For the text-containing cell, return its midpoint in [x, y] coordinate format. 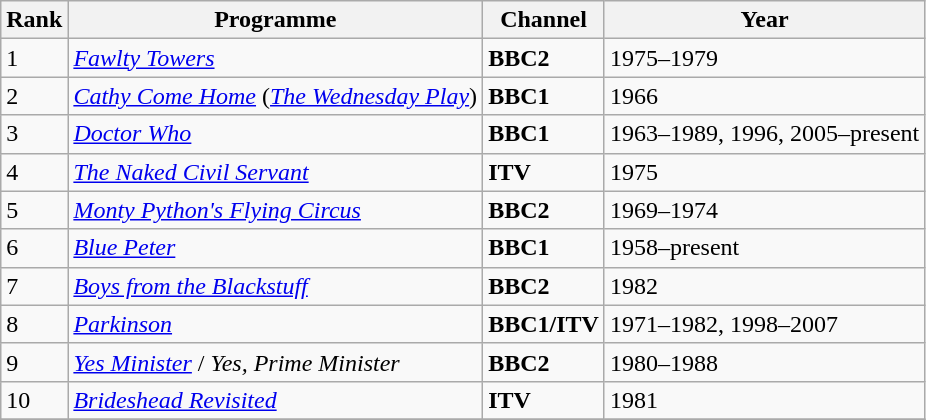
1980–1988 [764, 362]
Year [764, 20]
8 [34, 324]
Monty Python's Flying Circus [276, 210]
Brideshead Revisited [276, 400]
10 [34, 400]
7 [34, 286]
1 [34, 58]
Blue Peter [276, 248]
3 [34, 134]
Channel [544, 20]
1969–1974 [764, 210]
1975–1979 [764, 58]
1963–1989, 1996, 2005–present [764, 134]
1966 [764, 96]
Doctor Who [276, 134]
1982 [764, 286]
2 [34, 96]
1981 [764, 400]
Yes Minister / Yes, Prime Minister [276, 362]
Fawlty Towers [276, 58]
6 [34, 248]
9 [34, 362]
Programme [276, 20]
1958–present [764, 248]
Cathy Come Home (The Wednesday Play) [276, 96]
Parkinson [276, 324]
4 [34, 172]
Boys from the Blackstuff [276, 286]
1971–1982, 1998–2007 [764, 324]
Rank [34, 20]
1975 [764, 172]
The Naked Civil Servant [276, 172]
BBC1/ITV [544, 324]
5 [34, 210]
